Pinpoint the cell where the given text exists, returning its [x, y] midpoint coordinate. 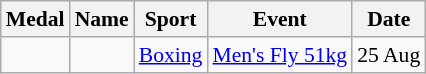
Medal [36, 19]
Men's Fly 51kg [280, 55]
Name [102, 19]
Date [388, 19]
25 Aug [388, 55]
Event [280, 19]
Sport [171, 19]
Boxing [171, 55]
